Return (x, y) of the center of cell containing provided text 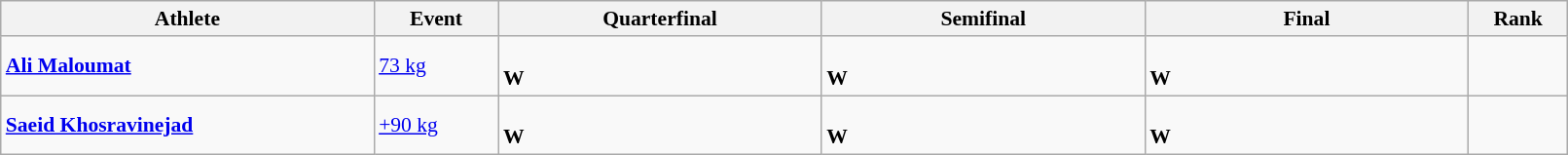
Saeid Khosravinejad (187, 125)
Ali Maloumat (187, 66)
73 kg (436, 66)
Rank (1518, 19)
Event (436, 19)
+90 kg (436, 125)
Semifinal (983, 19)
Athlete (187, 19)
Final (1306, 19)
Quarterfinal (660, 19)
